Determine the (x, y) coordinate at the center of the cell enclosing the given text.  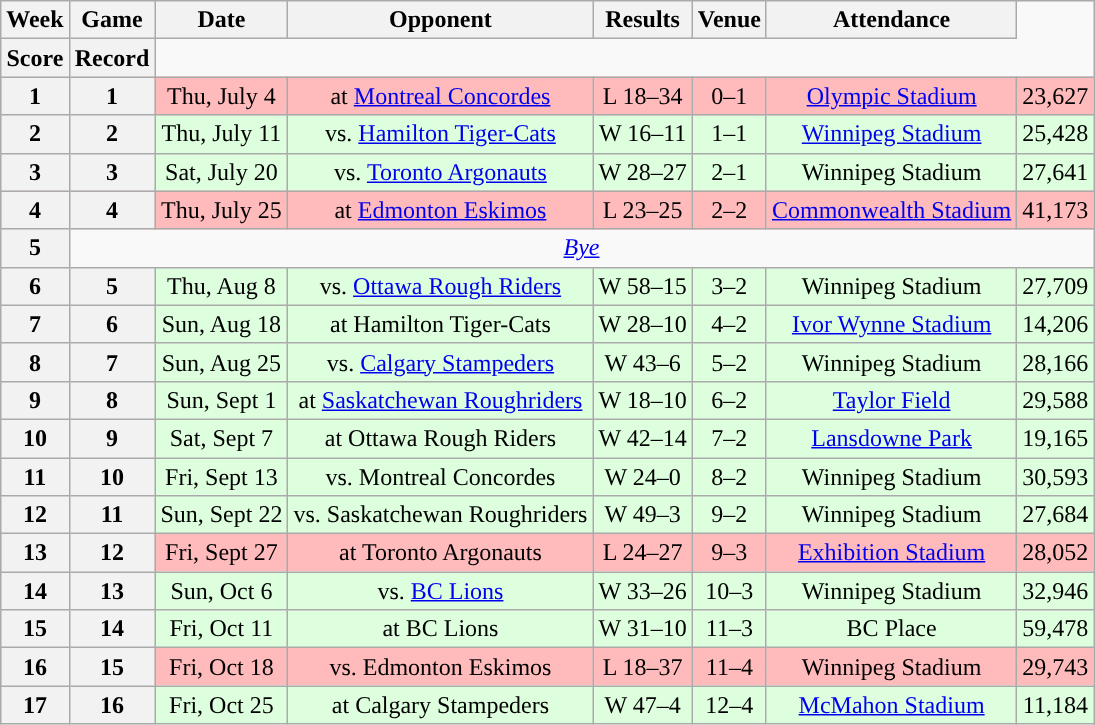
1–1 (729, 134)
vs. Toronto Argonauts (440, 172)
at Ottawa Rough Riders (440, 438)
Game (112, 20)
Score (35, 58)
Exhibition Stadium (891, 553)
7–2 (729, 438)
28,052 (1056, 553)
Results (642, 20)
Fri, Oct 18 (222, 667)
25,428 (1056, 134)
29,743 (1056, 667)
W 28–10 (642, 324)
17 (35, 705)
McMahon Stadium (891, 705)
9–3 (729, 553)
14,206 (1056, 324)
27,709 (1056, 286)
W 28–27 (642, 172)
Sun, Aug 18 (222, 324)
Sun, Sept 22 (222, 515)
4–2 (729, 324)
Ivor Wynne Stadium (891, 324)
Sun, Aug 25 (222, 362)
Olympic Stadium (891, 96)
27,684 (1056, 515)
Fri, Oct 11 (222, 629)
W 43–6 (642, 362)
32,946 (1056, 591)
vs. Edmonton Eskimos (440, 667)
W 31–10 (642, 629)
at Hamilton Tiger-Cats (440, 324)
0–1 (729, 96)
11–4 (729, 667)
Date (222, 20)
W 42–14 (642, 438)
Attendance (891, 20)
Commonwealth Stadium (891, 210)
BC Place (891, 629)
vs. Calgary Stampeders (440, 362)
at Calgary Stampeders (440, 705)
10–3 (729, 591)
Thu, July 25 (222, 210)
59,478 (1056, 629)
Week (35, 20)
Taylor Field (891, 400)
vs. Ottawa Rough Riders (440, 286)
23,627 (1056, 96)
vs. Saskatchewan Roughriders (440, 515)
W 18–10 (642, 400)
Bye (582, 248)
2–2 (729, 210)
Sun, Oct 6 (222, 591)
Thu, July 4 (222, 96)
28,166 (1056, 362)
W 47–4 (642, 705)
at Edmonton Eskimos (440, 210)
Sat, Sept 7 (222, 438)
Sat, July 20 (222, 172)
at BC Lions (440, 629)
3–2 (729, 286)
at Saskatchewan Roughriders (440, 400)
vs. Hamilton Tiger-Cats (440, 134)
L 18–34 (642, 96)
9–2 (729, 515)
Fri, Oct 25 (222, 705)
19,165 (1056, 438)
Opponent (440, 20)
L 23–25 (642, 210)
W 58–15 (642, 286)
Venue (729, 20)
Thu, July 11 (222, 134)
W 24–0 (642, 477)
41,173 (1056, 210)
30,593 (1056, 477)
6–2 (729, 400)
Fri, Sept 13 (222, 477)
W 16–11 (642, 134)
L 18–37 (642, 667)
2–1 (729, 172)
Sun, Sept 1 (222, 400)
W 49–3 (642, 515)
11,184 (1056, 705)
at Toronto Argonauts (440, 553)
8–2 (729, 477)
Lansdowne Park (891, 438)
L 24–27 (642, 553)
W 33–26 (642, 591)
vs. Montreal Concordes (440, 477)
Fri, Sept 27 (222, 553)
29,588 (1056, 400)
Record (112, 58)
vs. BC Lions (440, 591)
27,641 (1056, 172)
at Montreal Concordes (440, 96)
5–2 (729, 362)
Thu, Aug 8 (222, 286)
11–3 (729, 629)
12–4 (729, 705)
